Pinpoint the cell where the given text exists, returning its (x, y) midpoint coordinate. 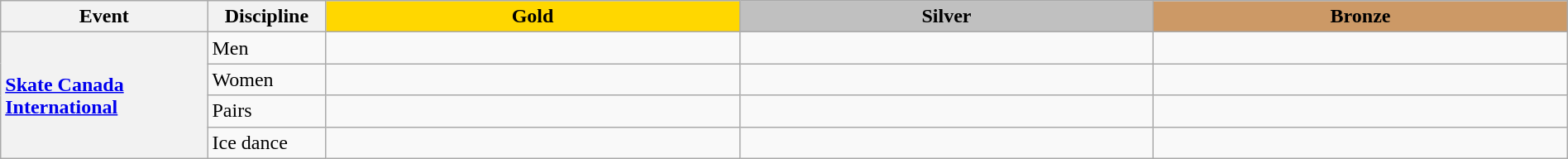
Bronze (1360, 17)
Silver (946, 17)
Men (266, 48)
Gold (533, 17)
Women (266, 79)
Pairs (266, 111)
Skate Canada International (104, 95)
Discipline (266, 17)
Ice dance (266, 142)
Event (104, 17)
